Pinpoint the cell where the given text exists, returning its [x, y] midpoint coordinate. 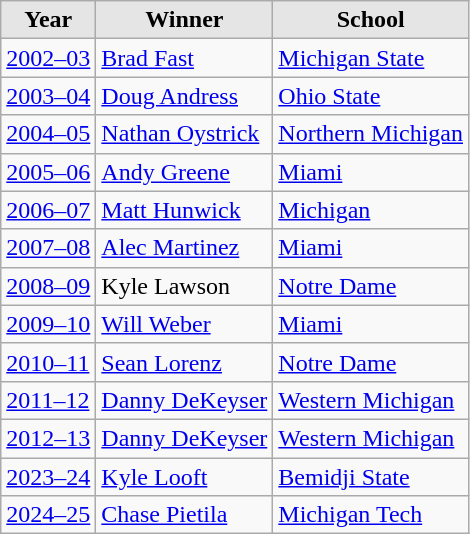
Northern Michigan [371, 134]
Year [48, 20]
Winner [184, 20]
2023–24 [48, 477]
Bemidji State [371, 477]
2008–09 [48, 286]
2012–13 [48, 438]
2005–06 [48, 172]
Sean Lorenz [184, 362]
2010–11 [48, 362]
Will Weber [184, 324]
Chase Pietila [184, 515]
Doug Andress [184, 96]
2002–03 [48, 58]
Kyle Looft [184, 477]
2006–07 [48, 210]
Ohio State [371, 96]
2003–04 [48, 96]
2024–25 [48, 515]
2011–12 [48, 400]
2004–05 [48, 134]
Alec Martinez [184, 248]
Brad Fast [184, 58]
Michigan State [371, 58]
Michigan Tech [371, 515]
Kyle Lawson [184, 286]
Michigan [371, 210]
School [371, 20]
Andy Greene [184, 172]
Matt Hunwick [184, 210]
Nathan Oystrick [184, 134]
2007–08 [48, 248]
2009–10 [48, 324]
